Detect which cell encompasses the target text, then output its [X, Y] center coordinate. 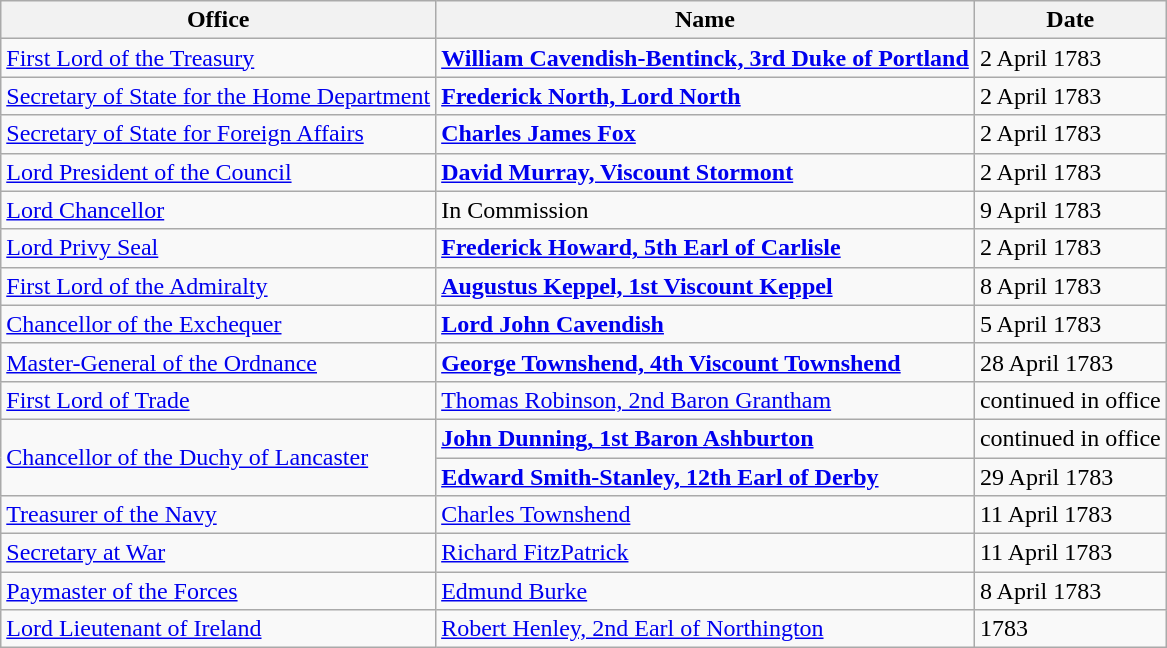
First Lord of Trade [218, 400]
Thomas Robinson, 2nd Baron Grantham [706, 400]
Edward Smith-Stanley, 12th Earl of Derby [706, 477]
Name [706, 20]
Date [1070, 20]
5 April 1783 [1070, 324]
In Commission [706, 210]
Frederick North, Lord North [706, 96]
Secretary at War [218, 553]
First Lord of the Admiralty [218, 286]
Charles James Fox [706, 134]
1783 [1070, 629]
Secretary of State for the Home Department [218, 96]
Lord Chancellor [218, 210]
Lord Privy Seal [218, 248]
David Murray, Viscount Stormont [706, 172]
Edmund Burke [706, 591]
Lord President of the Council [218, 172]
Frederick Howard, 5th Earl of Carlisle [706, 248]
9 April 1783 [1070, 210]
Chancellor of the Exchequer [218, 324]
Chancellor of the Duchy of Lancaster [218, 457]
Robert Henley, 2nd Earl of Northington [706, 629]
Master-General of the Ordnance [218, 362]
Augustus Keppel, 1st Viscount Keppel [706, 286]
First Lord of the Treasury [218, 58]
Secretary of State for Foreign Affairs [218, 134]
George Townshend, 4th Viscount Townshend [706, 362]
29 April 1783 [1070, 477]
Lord Lieutenant of Ireland [218, 629]
Richard FitzPatrick [706, 553]
Charles Townshend [706, 515]
Office [218, 20]
Paymaster of the Forces [218, 591]
Treasurer of the Navy [218, 515]
John Dunning, 1st Baron Ashburton [706, 438]
William Cavendish-Bentinck, 3rd Duke of Portland [706, 58]
Lord John Cavendish [706, 324]
28 April 1783 [1070, 362]
